Return the (X, Y) coordinate for the center point of the cell that contains the specified text.  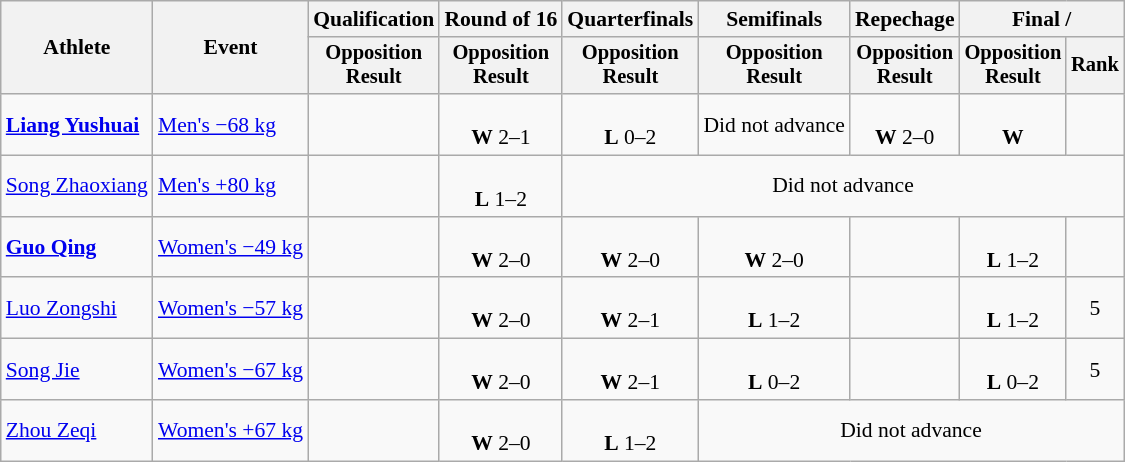
Qualification (374, 19)
Final / (1042, 19)
Liang Yushuai (77, 124)
Quarterfinals (630, 19)
W (1014, 124)
Zhou Zeqi (77, 430)
Men's −68 kg (230, 124)
Semifinals (774, 19)
Women's −57 kg (230, 308)
Athlete (77, 48)
Guo Qing (77, 248)
Rank (1095, 66)
Repechage (905, 19)
Women's −67 kg (230, 370)
Song Zhaoxiang (77, 186)
Song Jie (77, 370)
Women's +67 kg (230, 430)
Luo Zongshi (77, 308)
Round of 16 (500, 19)
Event (230, 48)
Men's +80 kg (230, 186)
Women's −49 kg (230, 248)
